Provide the [x, y] coordinate of the cell's center where the given text is located.  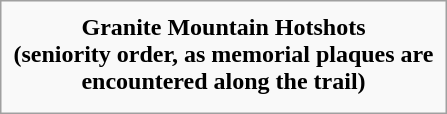
Granite Mountain Hotshots(seniority order, as memorial plaques are encountered along the trail) [224, 54]
